Detect which cell encompasses the target text, then output its [X, Y] center coordinate. 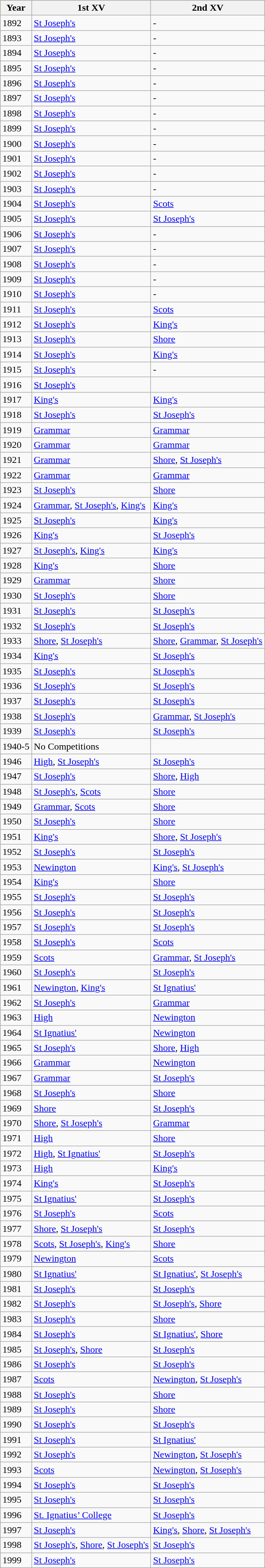
1989 [16, 1410]
1915 [16, 369]
1982 [16, 1304]
2nd XV [208, 8]
1935 [16, 671]
1927 [16, 550]
1932 [16, 626]
1960 [16, 972]
1992 [16, 1455]
1898 [16, 113]
1910 [16, 294]
1946 [16, 761]
1964 [16, 1033]
No Competitions [91, 746]
1977 [16, 1229]
1966 [16, 1063]
1953 [16, 867]
1939 [16, 731]
1908 [16, 264]
1937 [16, 701]
1895 [16, 68]
1978 [16, 1244]
1954 [16, 882]
Grammar, Scots [91, 807]
King's, Shore, St Joseph's [208, 1530]
1997 [16, 1530]
1934 [16, 656]
1919 [16, 430]
1928 [16, 565]
1983 [16, 1319]
St Ignatius', St Joseph's [208, 1274]
1940-5 [16, 746]
1980 [16, 1274]
1931 [16, 611]
1917 [16, 400]
1936 [16, 686]
1938 [16, 716]
1st XV [91, 8]
1955 [16, 897]
1906 [16, 234]
1912 [16, 324]
St. Ignatius’ College [91, 1515]
1923 [16, 490]
Year [16, 8]
1892 [16, 23]
High, St Ignatius' [91, 1153]
St Joseph's, King's [91, 550]
1909 [16, 279]
1929 [16, 580]
1952 [16, 852]
1924 [16, 505]
1995 [16, 1500]
1988 [16, 1394]
1913 [16, 339]
1950 [16, 822]
1981 [16, 1289]
St Joseph's, Shore, St Joseph's [91, 1545]
1905 [16, 219]
1970 [16, 1123]
1979 [16, 1259]
1991 [16, 1440]
1918 [16, 415]
1967 [16, 1078]
1972 [16, 1153]
King's, St Joseph's [208, 867]
1974 [16, 1184]
1994 [16, 1485]
1949 [16, 807]
St Ignatius', Shore [208, 1334]
1904 [16, 204]
1965 [16, 1048]
1920 [16, 445]
1993 [16, 1470]
1901 [16, 158]
1985 [16, 1349]
High, St Joseph's [91, 761]
Grammar, St Joseph's, King's [91, 505]
1956 [16, 912]
1897 [16, 98]
1971 [16, 1138]
1911 [16, 309]
1914 [16, 354]
1969 [16, 1108]
1907 [16, 249]
1957 [16, 927]
1947 [16, 776]
1921 [16, 460]
1903 [16, 189]
1922 [16, 475]
1976 [16, 1214]
1899 [16, 128]
1933 [16, 641]
1973 [16, 1168]
1961 [16, 988]
1900 [16, 143]
1975 [16, 1199]
1930 [16, 596]
1962 [16, 1003]
1925 [16, 520]
Shore, Grammar, St Joseph's [208, 641]
Newington, King's [91, 988]
1948 [16, 792]
1916 [16, 384]
1963 [16, 1018]
1959 [16, 957]
1958 [16, 942]
1926 [16, 535]
1986 [16, 1364]
St Joseph's, Scots [91, 792]
1987 [16, 1379]
1951 [16, 837]
1893 [16, 38]
1984 [16, 1334]
1896 [16, 83]
1968 [16, 1093]
1996 [16, 1515]
1998 [16, 1545]
1990 [16, 1425]
Scots, St Joseph's, King's [91, 1244]
1902 [16, 173]
1894 [16, 53]
1999 [16, 1560]
